Pinpoint the cell where the given text exists, returning its [x, y] midpoint coordinate. 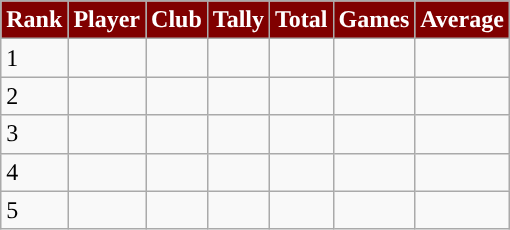
Tally [238, 20]
Total [302, 20]
5 [34, 210]
3 [34, 134]
Average [462, 20]
2 [34, 96]
4 [34, 172]
Rank [34, 20]
1 [34, 58]
Player [107, 20]
Games [374, 20]
Club [177, 20]
